Pinpoint the cell where the given text exists, returning its [x, y] midpoint coordinate. 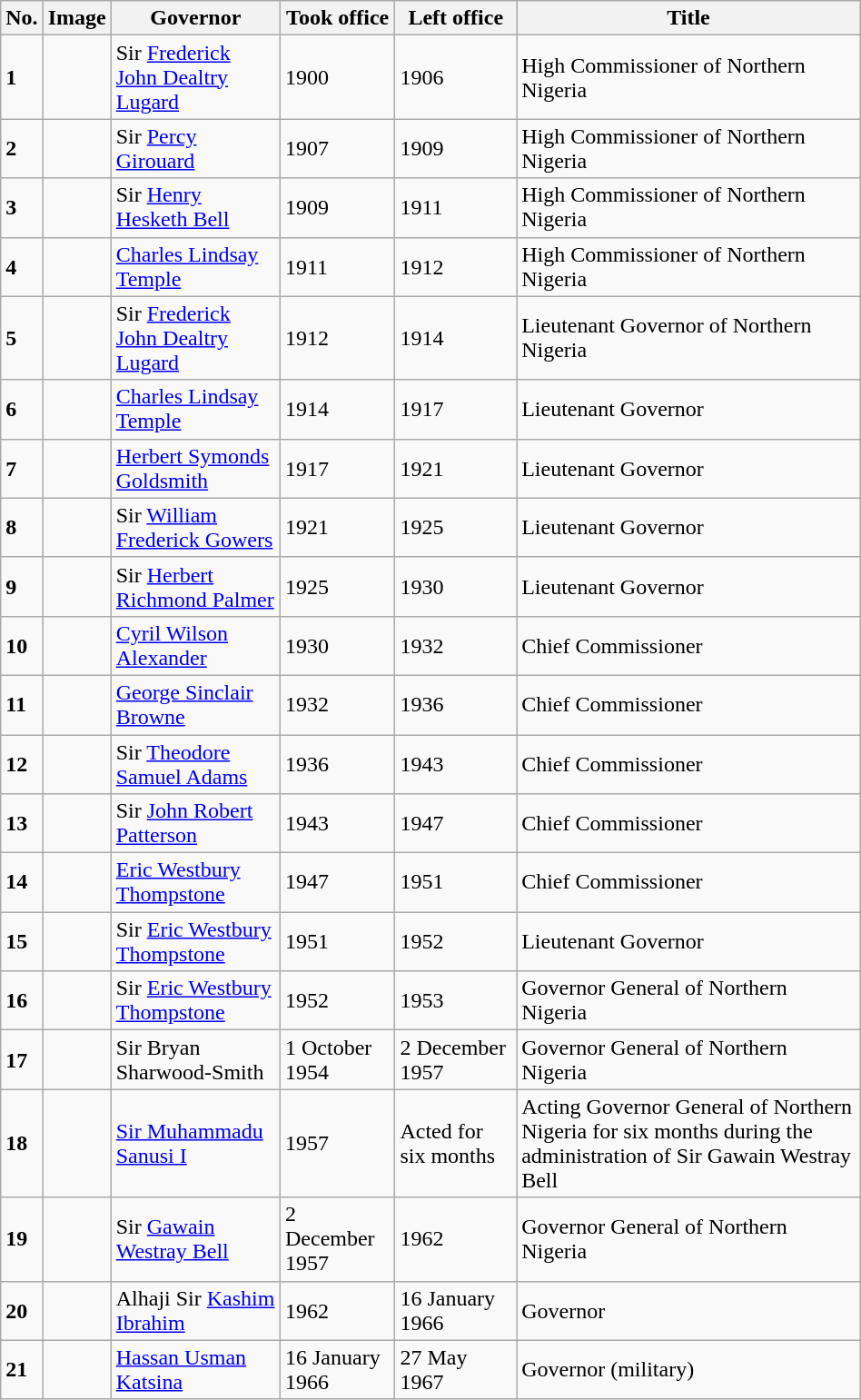
1907 [337, 149]
10 [22, 645]
21 [22, 1370]
27 May 1967 [456, 1370]
18 [22, 1143]
1 [22, 77]
Acting Governor General of Northern Nigeria for six months during the administration of Sir Gawain Westray Bell [688, 1143]
Acted for six months [456, 1143]
Cyril Wilson Alexander [195, 645]
1957 [337, 1143]
Sir Percy Girouard [195, 149]
15 [22, 941]
11 [22, 705]
19 [22, 1239]
5 [22, 338]
Sir John Robert Patterson [195, 823]
No. [22, 18]
14 [22, 883]
Took office [337, 18]
Image [76, 18]
George Sinclair Browne [195, 705]
Sir Gawain Westray Bell [195, 1239]
4 [22, 267]
1 October 1954 [337, 1059]
Alhaji Sir Kashim Ibrahim [195, 1310]
8 [22, 527]
Title [688, 18]
Sir Muhammadu Sanusi I [195, 1143]
Left office [456, 18]
Sir Herbert Richmond Palmer [195, 587]
12 [22, 763]
3 [22, 207]
Sir Henry Hesketh Bell [195, 207]
Governor (military) [688, 1370]
Sir William Frederick Gowers [195, 527]
9 [22, 587]
13 [22, 823]
20 [22, 1310]
7 [22, 469]
2 [22, 149]
17 [22, 1059]
1900 [337, 77]
Lieutenant Governor of Northern Nigeria [688, 338]
1953 [456, 1001]
16 [22, 1001]
Eric Westbury Thompstone [195, 883]
Herbert Symonds Goldsmith [195, 469]
1906 [456, 77]
Sir Bryan Sharwood-Smith [195, 1059]
6 [22, 409]
Hassan Usman Katsina [195, 1370]
Sir Theodore Samuel Adams [195, 763]
